Identify which cell holds the provided text, then report its [x, y] central coordinate. 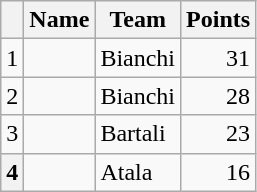
23 [218, 134]
4 [12, 172]
3 [12, 134]
2 [12, 96]
31 [218, 58]
28 [218, 96]
Name [60, 20]
Points [218, 20]
Atala [138, 172]
1 [12, 58]
Team [138, 20]
Bartali [138, 134]
16 [218, 172]
